From the cell containing the given text, extract its center point as (X, Y) coordinate. 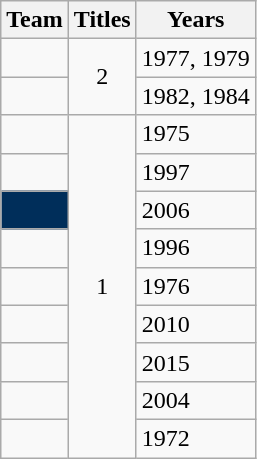
Years (196, 20)
2010 (196, 324)
1982, 1984 (196, 96)
2004 (196, 400)
2015 (196, 362)
1975 (196, 134)
Team (35, 20)
1996 (196, 248)
Titles (102, 20)
2 (102, 77)
1977, 1979 (196, 58)
2006 (196, 210)
1972 (196, 438)
1997 (196, 172)
1 (102, 286)
1976 (196, 286)
